Identify which cell holds the provided text, then report its (x, y) central coordinate. 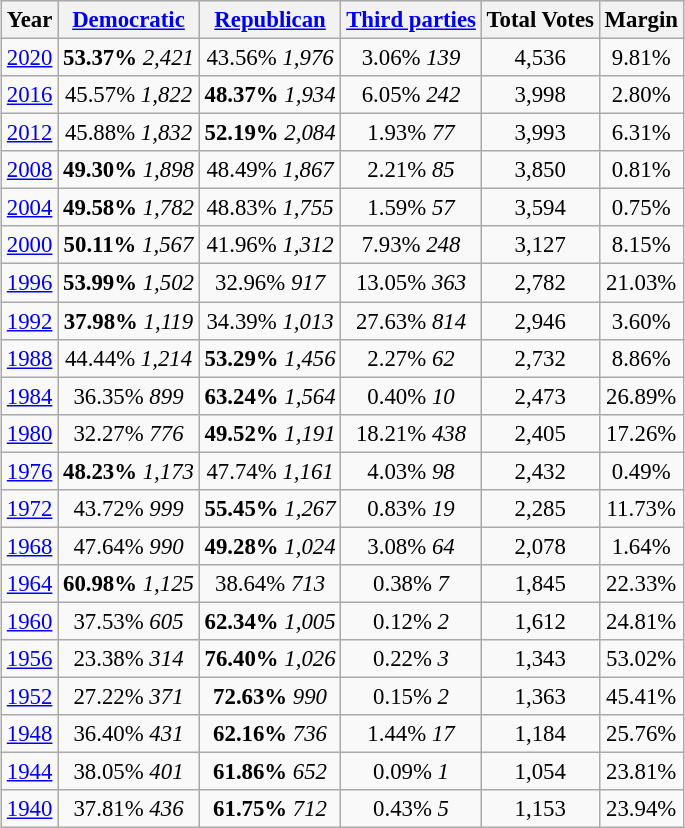
25.76% (641, 734)
2,732 (540, 358)
55.45% 1,267 (270, 509)
Margin (641, 20)
2.21% 85 (411, 170)
1,054 (540, 772)
0.75% (641, 208)
53.99% 1,502 (129, 283)
34.39% 1,013 (270, 321)
3.60% (641, 321)
1964 (30, 584)
1944 (30, 772)
1,612 (540, 621)
53.02% (641, 659)
49.28% 1,024 (270, 546)
1,363 (540, 697)
49.52% 1,191 (270, 433)
2,432 (540, 471)
0.09% 1 (411, 772)
2,782 (540, 283)
61.86% 652 (270, 772)
1,845 (540, 584)
2.80% (641, 95)
23.81% (641, 772)
37.81% 436 (129, 809)
1.64% (641, 546)
2,078 (540, 546)
8.15% (641, 245)
26.89% (641, 396)
44.44% 1,214 (129, 358)
7.93% 248 (411, 245)
2016 (30, 95)
45.41% (641, 697)
37.53% 605 (129, 621)
27.63% 814 (411, 321)
41.96% 1,312 (270, 245)
48.49% 1,867 (270, 170)
49.30% 1,898 (129, 170)
1996 (30, 283)
76.40% 1,026 (270, 659)
61.75% 712 (270, 809)
18.21% 438 (411, 433)
1988 (30, 358)
Democratic (129, 20)
1952 (30, 697)
8.86% (641, 358)
62.16% 736 (270, 734)
2004 (30, 208)
24.81% (641, 621)
4.03% 98 (411, 471)
1960 (30, 621)
36.40% 431 (129, 734)
32.27% 776 (129, 433)
1972 (30, 509)
43.56% 1,976 (270, 58)
48.23% 1,173 (129, 471)
32.96% 917 (270, 283)
13.05% 363 (411, 283)
2008 (30, 170)
23.94% (641, 809)
62.34% 1,005 (270, 621)
6.05% 242 (411, 95)
1992 (30, 321)
1.44% 17 (411, 734)
1940 (30, 809)
0.49% (641, 471)
48.83% 1,755 (270, 208)
72.63% 990 (270, 697)
11.73% (641, 509)
3,993 (540, 133)
2012 (30, 133)
23.38% 314 (129, 659)
1,184 (540, 734)
1984 (30, 396)
1948 (30, 734)
3.08% 64 (411, 546)
52.19% 2,084 (270, 133)
3,127 (540, 245)
2.27% 62 (411, 358)
45.88% 1,832 (129, 133)
Republican (270, 20)
47.74% 1,161 (270, 471)
53.37% 2,421 (129, 58)
17.26% (641, 433)
1956 (30, 659)
1968 (30, 546)
6.31% (641, 133)
2000 (30, 245)
0.38% 7 (411, 584)
1,343 (540, 659)
2,946 (540, 321)
38.64% 713 (270, 584)
38.05% 401 (129, 772)
3,998 (540, 95)
53.29% 1,456 (270, 358)
27.22% 371 (129, 697)
37.98% 1,119 (129, 321)
3,850 (540, 170)
Total Votes (540, 20)
50.11% 1,567 (129, 245)
2020 (30, 58)
0.81% (641, 170)
0.40% 10 (411, 396)
36.35% 899 (129, 396)
43.72% 999 (129, 509)
47.64% 990 (129, 546)
0.12% 2 (411, 621)
3.06% 139 (411, 58)
1976 (30, 471)
22.33% (641, 584)
48.37% 1,934 (270, 95)
Third parties (411, 20)
4,536 (540, 58)
0.83% 19 (411, 509)
2,405 (540, 433)
0.43% 5 (411, 809)
0.22% 3 (411, 659)
2,473 (540, 396)
3,594 (540, 208)
1,153 (540, 809)
2,285 (540, 509)
1.59% 57 (411, 208)
Year (30, 20)
63.24% 1,564 (270, 396)
49.58% 1,782 (129, 208)
60.98% 1,125 (129, 584)
45.57% 1,822 (129, 95)
1.93% 77 (411, 133)
1980 (30, 433)
21.03% (641, 283)
9.81% (641, 58)
0.15% 2 (411, 697)
